Return the (X, Y) coordinate for the center point of the cell that contains the specified text.  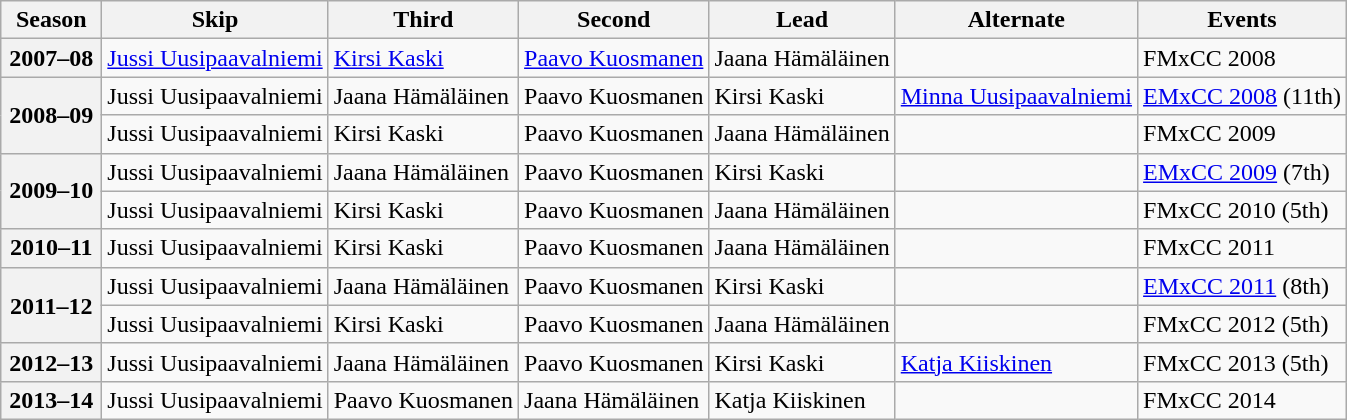
Lead (802, 20)
2009–10 (52, 191)
2013–14 (52, 400)
2011–12 (52, 305)
Third (423, 20)
Events (1242, 20)
FMxCC 2008 (1242, 58)
FMxCC 2011 (1242, 248)
FMxCC 2010 (5th) (1242, 210)
Season (52, 20)
FMxCC 2014 (1242, 400)
FMxCC 2012 (5th) (1242, 324)
EMxCC 2009 (7th) (1242, 172)
2012–13 (52, 362)
EMxCC 2008 (11th) (1242, 96)
Alternate (1016, 20)
2007–08 (52, 58)
FMxCC 2013 (5th) (1242, 362)
EMxCC 2011 (8th) (1242, 286)
2008–09 (52, 115)
Skip (215, 20)
FMxCC 2009 (1242, 134)
Second (614, 20)
2010–11 (52, 248)
Minna Uusipaavalniemi (1016, 96)
